Locate the cell with the specified text and output its (x, y) center coordinate. 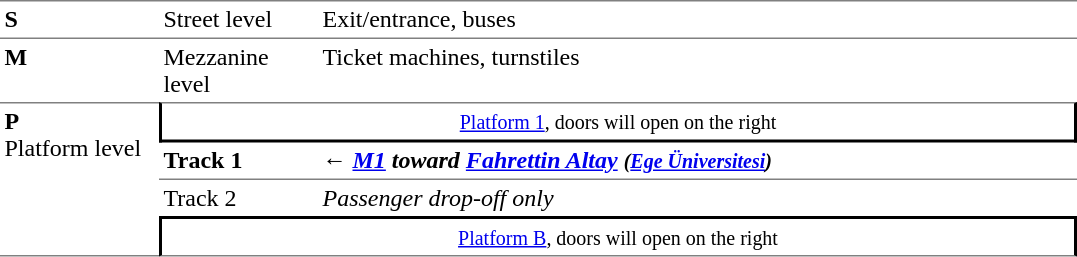
PPlatform level (80, 179)
M (80, 70)
Street level (238, 19)
Platform B, doors will open on the right (618, 236)
S (80, 19)
Track 1 (238, 161)
Ticket machines, turnstiles (698, 70)
Mezzanine level (238, 70)
Exit/entrance, buses (698, 19)
Platform 1, doors will open on the right (618, 122)
Passenger drop-off only (698, 198)
← M1 toward Fahrettin Altay (Ege Üniversitesi) (698, 161)
Track 2 (238, 198)
